Scan for the cell matching the given text and deliver its (X, Y) coordinate at center. 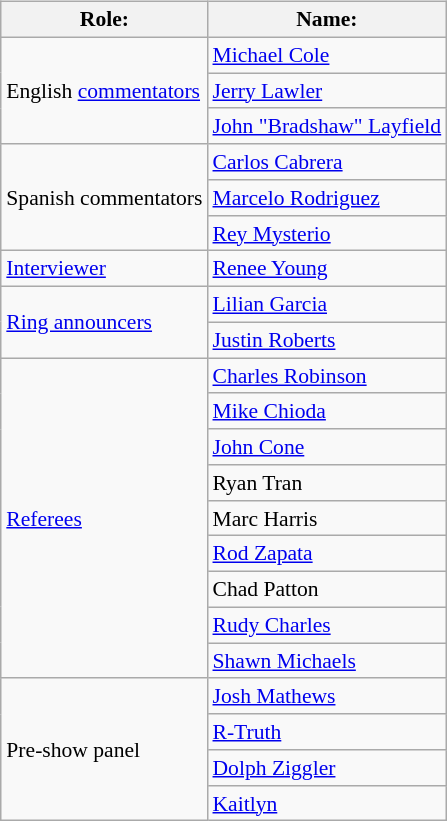
Lilian Garcia (326, 305)
Michael Cole (326, 55)
Jerry Lawler (326, 91)
Chad Patton (326, 590)
Renee Young (326, 269)
Marcelo Rodriguez (326, 198)
Kaitlyn (326, 803)
Interviewer (104, 269)
Carlos Cabrera (326, 162)
R-Truth (326, 732)
Marc Harris (326, 518)
Ring announcers (104, 322)
Rod Zapata (326, 554)
Charles Robinson (326, 376)
Shawn Michaels (326, 661)
Justin Roberts (326, 340)
Name: (326, 20)
Referees (104, 518)
John Cone (326, 447)
Spanish commentators (104, 198)
Pre-show panel (104, 749)
Rudy Charles (326, 625)
Rey Mysterio (326, 233)
Role: (104, 20)
Mike Chioda (326, 411)
Ryan Tran (326, 483)
Dolph Ziggler (326, 768)
English commentators (104, 90)
Josh Mathews (326, 696)
John "Bradshaw" Layfield (326, 126)
